Find where the given text appears and provide that cell's center as (x, y) coordinate. 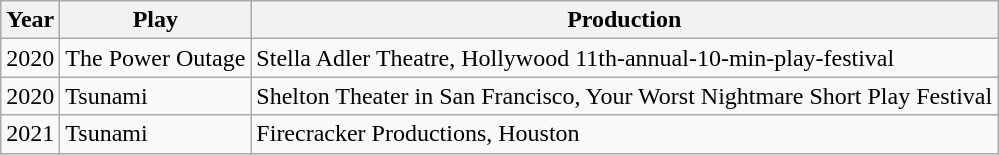
Stella Adler Theatre, Hollywood 11th-annual-10-min-play-festival (624, 58)
The Power Outage (156, 58)
Shelton Theater in San Francisco, Your Worst Nightmare Short Play Festival (624, 96)
Firecracker Productions, Houston (624, 134)
Play (156, 20)
Production (624, 20)
2021 (30, 134)
Year (30, 20)
